Return the (x, y) coordinate for the center point of the cell that contains the specified text.  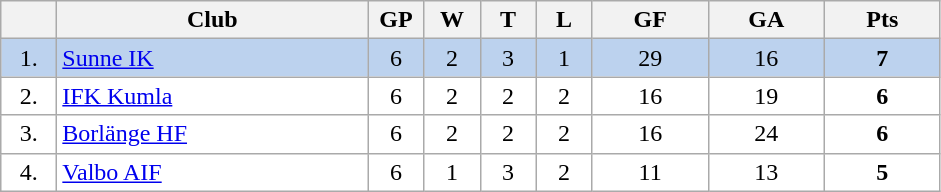
13 (766, 172)
Pts (882, 20)
Borlänge HF (212, 134)
11 (650, 172)
L (564, 20)
7 (882, 58)
GF (650, 20)
Sunne IK (212, 58)
24 (766, 134)
GP (396, 20)
Club (212, 20)
GA (766, 20)
3. (29, 134)
29 (650, 58)
IFK Kumla (212, 96)
Valbo AIF (212, 172)
19 (766, 96)
2. (29, 96)
1. (29, 58)
5 (882, 172)
4. (29, 172)
W (452, 20)
T (508, 20)
